Extract the (X, Y) coordinate from the center of the cell holding the provided text.  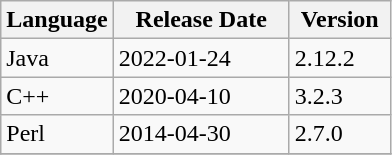
2014-04-30 (201, 134)
Java (57, 58)
2022-01-24 (201, 58)
2020-04-10 (201, 96)
2.7.0 (340, 134)
Language (57, 20)
3.2.3 (340, 96)
Release Date (201, 20)
C++ (57, 96)
Perl (57, 134)
Version (340, 20)
2.12.2 (340, 58)
